Scan for the cell matching the given text and deliver its (x, y) coordinate at center. 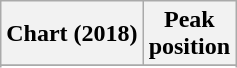
Chart (2018) (72, 34)
Peak position (189, 34)
